Output the [x, y] coordinate of the center of the cell containing the given text.  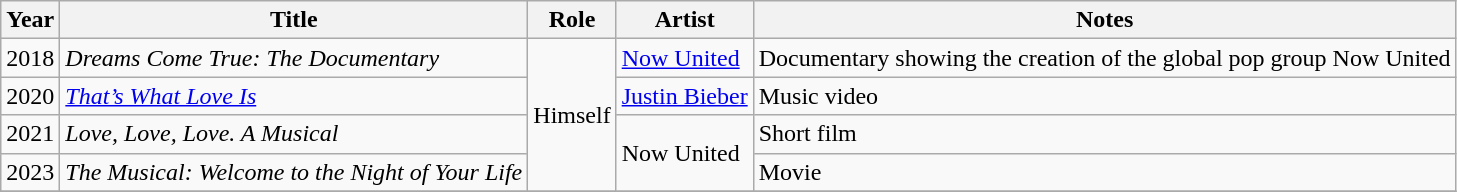
Short film [1104, 134]
Notes [1104, 20]
Year [30, 20]
That’s What Love Is [294, 96]
2023 [30, 172]
Himself [572, 115]
2020 [30, 96]
The Musical: Welcome to the Night of Your Life [294, 172]
2018 [30, 58]
Justin Bieber [684, 96]
Documentary showing the creation of the global pop group Now United [1104, 58]
2021 [30, 134]
Role [572, 20]
Movie [1104, 172]
Love, Love, Love. A Musical [294, 134]
Title [294, 20]
Dreams Come True: The Documentary [294, 58]
Music video [1104, 96]
Artist [684, 20]
